Locate the cell with the specified text and output its (x, y) center coordinate. 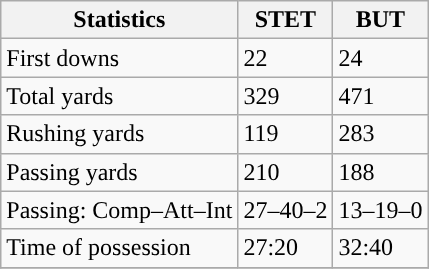
STET (286, 20)
Time of possession (120, 248)
188 (380, 172)
27–40–2 (286, 210)
471 (380, 96)
Statistics (120, 20)
24 (380, 58)
119 (286, 134)
First downs (120, 58)
Rushing yards (120, 134)
27:20 (286, 248)
Passing: Comp–Att–Int (120, 210)
210 (286, 172)
Total yards (120, 96)
Passing yards (120, 172)
13–19–0 (380, 210)
BUT (380, 20)
32:40 (380, 248)
329 (286, 96)
283 (380, 134)
22 (286, 58)
